Determine the (X, Y) coordinate at the center of the cell enclosing the given text.  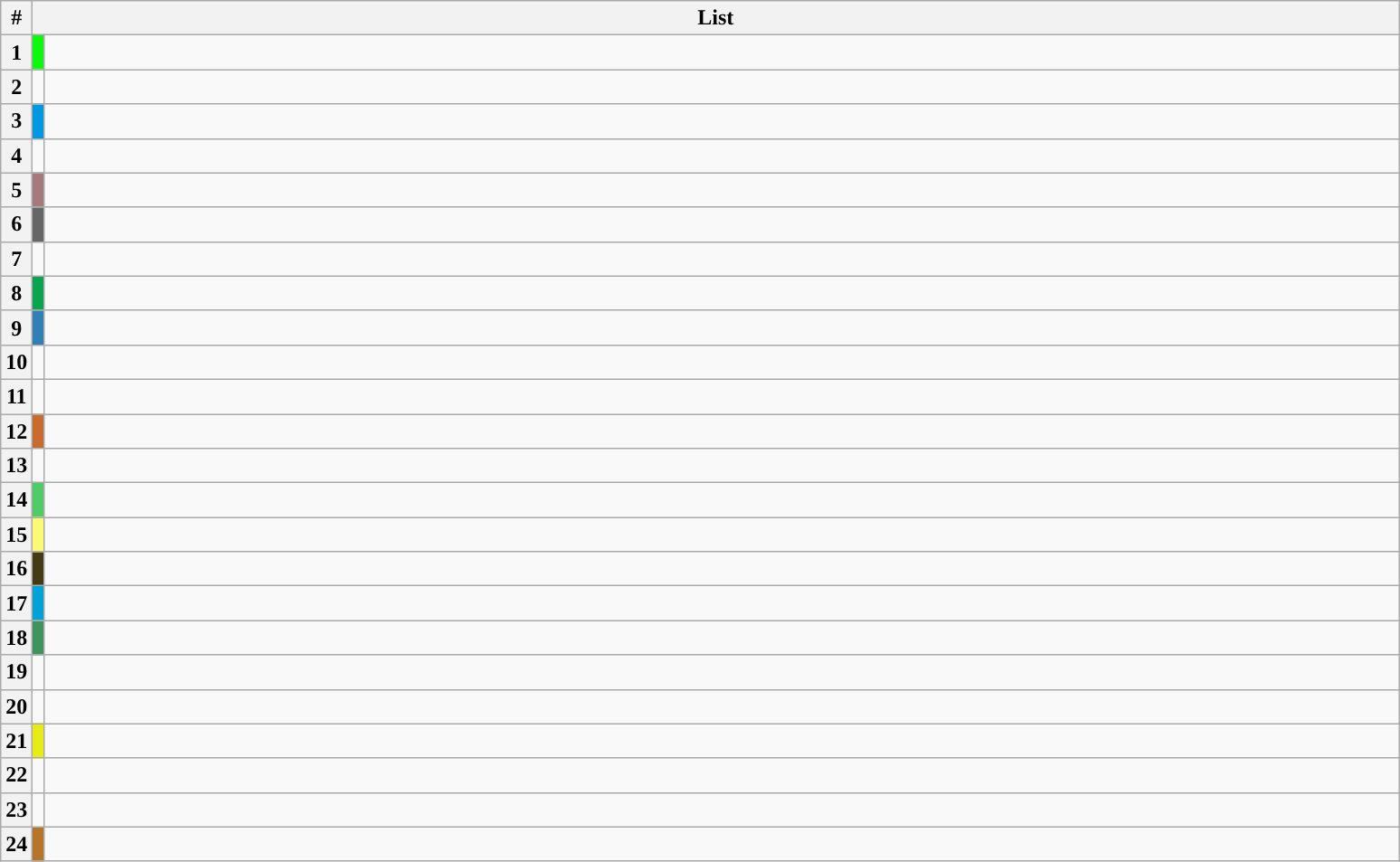
23 (16, 810)
8 (16, 293)
15 (16, 535)
13 (16, 466)
10 (16, 362)
19 (16, 672)
21 (16, 741)
1 (16, 52)
16 (16, 569)
List (716, 18)
9 (16, 327)
7 (16, 259)
14 (16, 500)
# (16, 18)
11 (16, 396)
20 (16, 706)
2 (16, 87)
18 (16, 638)
22 (16, 775)
5 (16, 190)
3 (16, 121)
24 (16, 844)
6 (16, 224)
12 (16, 431)
4 (16, 156)
17 (16, 603)
